Determine the (x, y) coordinate at the center of the cell enclosing the given text.  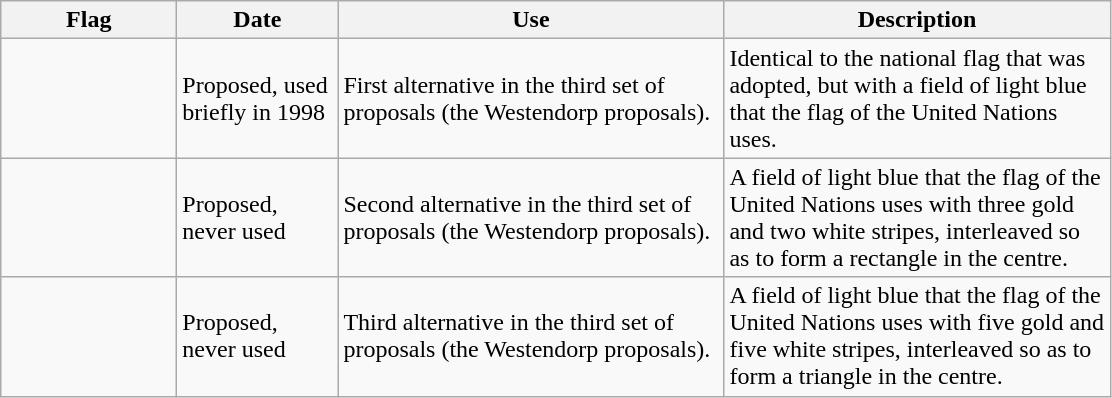
Second alternative in the third set of proposals (the Westendorp proposals). (531, 218)
Description (917, 20)
Date (258, 20)
Flag (89, 20)
Proposed, used briefly in 1998 (258, 98)
First alternative in the third set of proposals (the Westendorp proposals). (531, 98)
Identical to the national flag that was adopted, but with a field of light blue that the flag of the United Nations uses. (917, 98)
Third alternative in the third set of proposals (the Westendorp proposals). (531, 336)
Use (531, 20)
